From the cell containing the given text, extract its center point as (X, Y) coordinate. 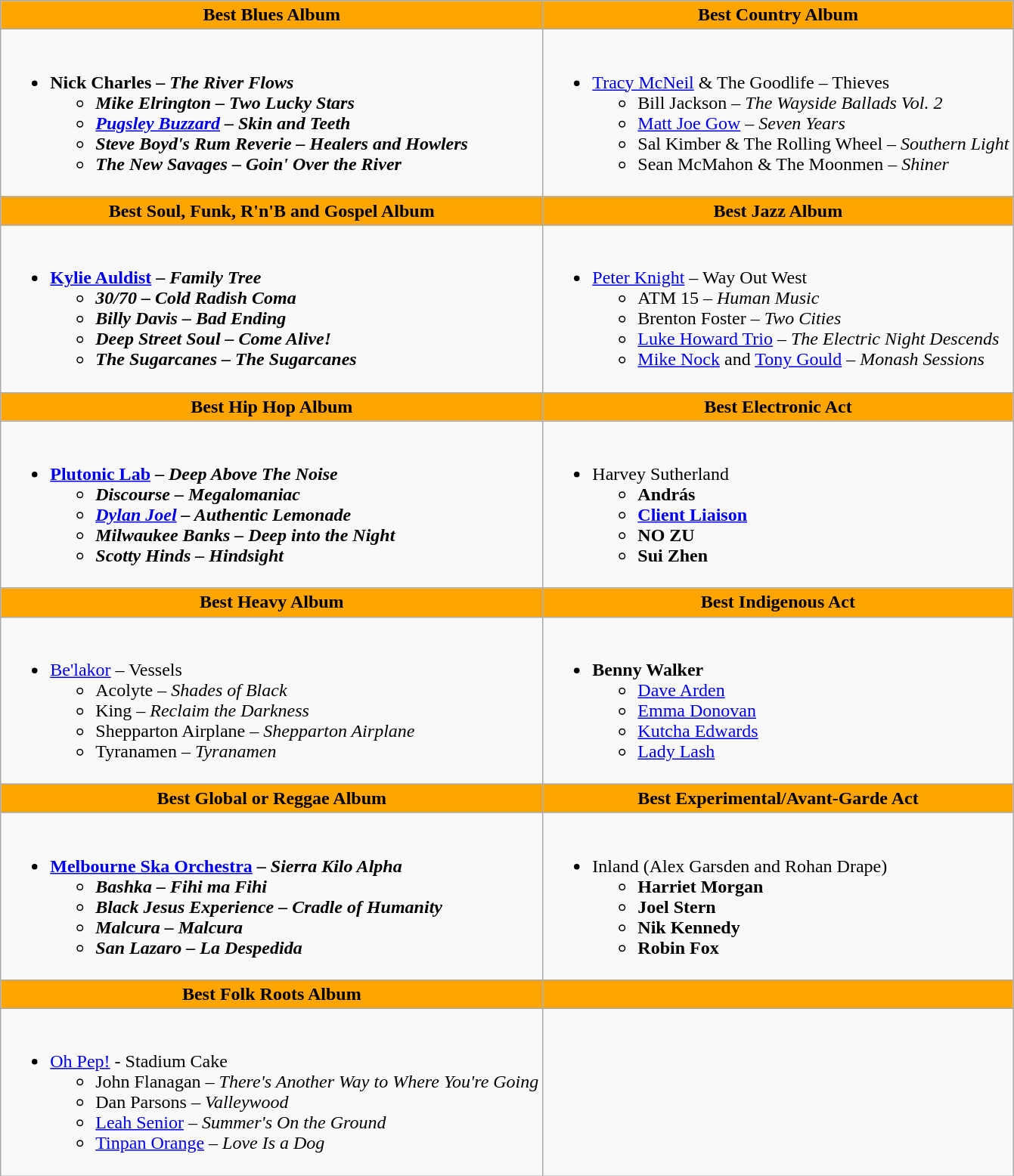
Kylie Auldist – Family Tree30/70 – Cold Radish ComaBilly Davis – Bad EndingDeep Street Soul – Come Alive!The Sugarcanes – The Sugarcanes (272, 308)
Be'lakor – VesselsAcolyte – Shades of BlackKing – Reclaim the DarknessShepparton Airplane – Shepparton AirplaneTyranamen – Tyranamen (272, 700)
Best Heavy Album (272, 602)
Harvey SutherlandAndrásClient LiaisonNO ZUSui Zhen (778, 505)
Inland (Alex Garsden and Rohan Drape)Harriet MorganJoel SternNik KennedyRobin Fox (778, 896)
Best Blues Album (272, 15)
Best Global or Reggae Album (272, 798)
Best Experimental/Avant-Garde Act (778, 798)
Benny WalkerDave ArdenEmma DonovanKutcha EdwardsLady Lash (778, 700)
Best Folk Roots Album (272, 994)
Best Electronic Act (778, 407)
Best Jazz Album (778, 211)
Best Soul, Funk, R'n'B and Gospel Album (272, 211)
Melbourne Ska Orchestra – Sierra Kilo AlphaBashka – Fihi ma FihiBlack Jesus Experience – Cradle of HumanityMalcura – MalcuraSan Lazaro – La Despedida (272, 896)
Best Hip Hop Album (272, 407)
Best Indigenous Act (778, 602)
Best Country Album (778, 15)
